For the text-containing cell, return its midpoint in [X, Y] coordinate format. 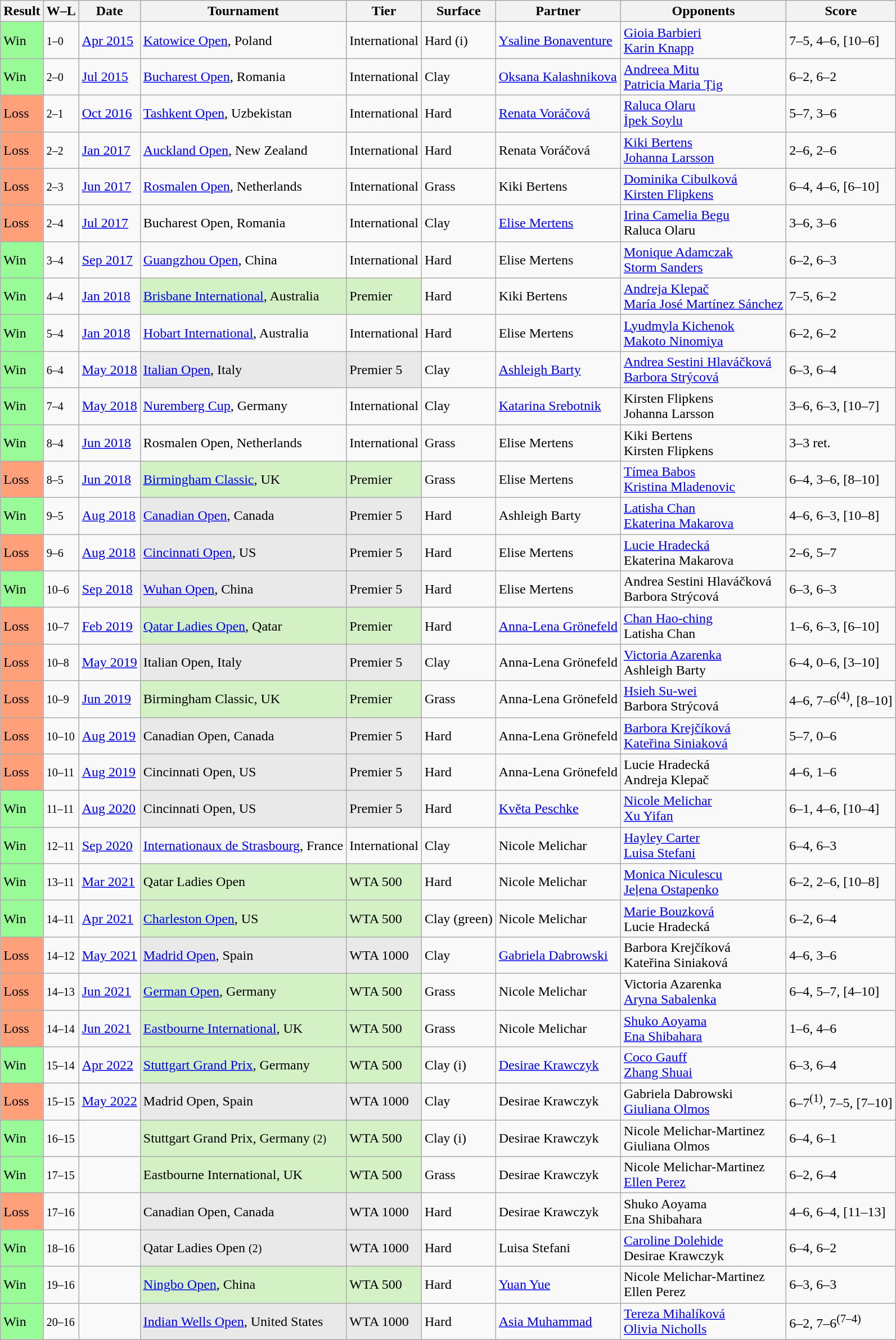
Jan 2017 [109, 150]
15–14 [61, 1065]
Kirsten Flipkens Johanna Larsson [703, 406]
12–11 [61, 845]
Marie Bouzková Lucie Hradecká [703, 918]
17–16 [61, 1212]
Auckland Open, New Zealand [243, 150]
Indian Wells Open, United States [243, 1321]
Tier [384, 11]
16–15 [61, 1139]
Tímea Babos Kristina Mladenovic [703, 479]
Gabriela Dabrowski [558, 955]
1–6, 4–6 [841, 1028]
5–7, 3–6 [841, 114]
15–15 [61, 1101]
Ningbo Open, China [243, 1285]
11–11 [61, 809]
Qatar Ladies Open [243, 882]
Qatar Ladies Open, Qatar [243, 626]
Apr 2021 [109, 918]
Internationaux de Strasbourg, France [243, 845]
10–7 [61, 626]
10–10 [61, 736]
Hsieh Su-wei Barbora Strýcová [703, 699]
2–0 [61, 77]
Qatar Ladies Open (2) [243, 1248]
14–12 [61, 955]
Tournament [243, 11]
Partner [558, 11]
1–6, 6–3, [6–10] [841, 626]
2–1 [61, 114]
Caroline Dolehide Desirae Krawczyk [703, 1248]
10–9 [61, 699]
Lucie Hradecká Andreja Klepač [703, 772]
7–4 [61, 406]
Nicole Melichar-Martinez Giuliana Olmos [703, 1139]
Květa Peschke [558, 809]
Yuan Yue [558, 1285]
6–2, 2–6, [10–8] [841, 882]
Raluca Olaru İpek Soylu [703, 114]
Nicole Melichar Xu Yifan [703, 809]
10–11 [61, 772]
6–4, 4–6, [6–10] [841, 187]
2–4 [61, 223]
13–11 [61, 882]
Guangzhou Open, China [243, 260]
18–16 [61, 1248]
Jun 2017 [109, 187]
May 2019 [109, 663]
3–4 [61, 260]
14–14 [61, 1028]
20–16 [61, 1321]
Tashkent Open, Uzbekistan [243, 114]
3–6, 6–3, [10–7] [841, 406]
Wuhan Open, China [243, 590]
Jul 2017 [109, 223]
Charleston Open, US [243, 918]
Apr 2015 [109, 41]
6–4, 3–6, [8–10] [841, 479]
Gioia Barbieri Karin Knapp [703, 41]
2–2 [61, 150]
4–6, 6–3, [10–8] [841, 516]
2–6, 5–7 [841, 552]
4–6, 1–6 [841, 772]
W–L [61, 11]
Katarina Srebotnik [558, 406]
Sep 2017 [109, 260]
Andreja Klepač María José Martínez Sánchez [703, 296]
Date [109, 11]
3–3 ret. [841, 442]
Katowice Open, Poland [243, 41]
Nuremberg Cup, Germany [243, 406]
7–5, 6–2 [841, 296]
6–4, 0–6, [3–10] [841, 663]
2–3 [61, 187]
6–1, 4–6, [10–4] [841, 809]
Lyudmyla Kichenok Makoto Ninomiya [703, 333]
9–6 [61, 552]
6–2, 6–3 [841, 260]
9–5 [61, 516]
1–0 [61, 41]
6–4 [61, 369]
Victoria Azarenka Aryna Sabalenka [703, 991]
Stuttgart Grand Prix, Germany [243, 1065]
19–16 [61, 1285]
Jun 2019 [109, 699]
Hayley Carter Luisa Stefani [703, 845]
4–6, 6–4, [11–13] [841, 1212]
May 2021 [109, 955]
14–11 [61, 918]
14–13 [61, 991]
Luisa Stefani [558, 1248]
Stuttgart Grand Prix, Germany (2) [243, 1139]
Sep 2020 [109, 845]
Result [22, 11]
10–8 [61, 663]
6–7(1), 7–5, [7–10] [841, 1101]
4–6, 7–6(4), [8–10] [841, 699]
6–4, 6–1 [841, 1139]
Gabriela Dabrowski Giuliana Olmos [703, 1101]
7–5, 4–6, [10–6] [841, 41]
Ysaline Bonaventure [558, 41]
German Open, Germany [243, 991]
Kiki Bertens Johanna Larsson [703, 150]
Opponents [703, 11]
Hard (i) [458, 41]
Coco Gauff Zhang Shuai [703, 1065]
Oct 2016 [109, 114]
3–6, 3–6 [841, 223]
Dominika Cibulková Kirsten Flipkens [703, 187]
Hobart International, Australia [243, 333]
Score [841, 11]
4–4 [61, 296]
Latisha Chan Ekaterina Makarova [703, 516]
8–5 [61, 479]
6–4, 5–7, [4–10] [841, 991]
Surface [458, 11]
Aug 2020 [109, 809]
Mar 2021 [109, 882]
Apr 2022 [109, 1065]
4–6, 3–6 [841, 955]
10–6 [61, 590]
8–4 [61, 442]
17–15 [61, 1175]
Asia Muhammad [558, 1321]
Monica Niculescu Jeļena Ostapenko [703, 882]
Jul 2015 [109, 77]
Lucie Hradecká Ekaterina Makarova [703, 552]
Feb 2019 [109, 626]
Monique Adamczak Storm Sanders [703, 260]
Kiki Bertens Kirsten Flipkens [703, 442]
May 2022 [109, 1101]
6–4, 6–3 [841, 845]
Victoria Azarenka Ashleigh Barty [703, 663]
Tereza Mihalíková Olivia Nicholls [703, 1321]
Brisbane International, Australia [243, 296]
Chan Hao-ching Latisha Chan [703, 626]
Oksana Kalashnikova [558, 77]
Irina Camelia Begu Raluca Olaru [703, 223]
Andreea Mitu Patricia Maria Țig [703, 77]
2–6, 2–6 [841, 150]
6–4, 6–2 [841, 1248]
Clay (green) [458, 918]
5–4 [61, 333]
Sep 2018 [109, 590]
5–7, 0–6 [841, 736]
6–2, 7–6(7–4) [841, 1321]
